Locate the cell with the specified text and output its (x, y) center coordinate. 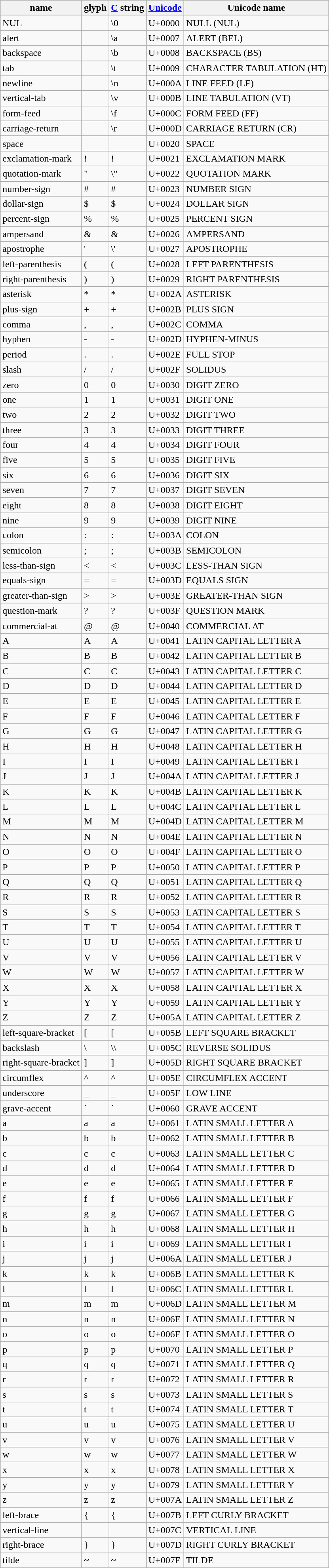
percent-sign (41, 219)
one (41, 400)
U+005B (165, 1033)
U+0079 (165, 1485)
U+0031 (165, 400)
NUL (41, 23)
U+0054 (165, 927)
U+0007 (165, 38)
LATIN SMALL LETTER I (257, 1244)
LATIN CAPITAL LETTER E (257, 701)
six (41, 475)
period (41, 354)
LATIN SMALL LETTER G (257, 1214)
APOSTROPHE (257, 249)
U+0008 (165, 53)
left-square-bracket (41, 1033)
vertical-tab (41, 98)
greater-than-sign (41, 596)
U+004C (165, 807)
U+0053 (165, 912)
AMPERSAND (257, 234)
U+0029 (165, 279)
U+0024 (165, 204)
glyph (95, 8)
DIGIT SEVEN (257, 490)
U+0052 (165, 897)
SOLIDUS (257, 369)
LATIN SMALL LETTER Q (257, 1364)
LOW LINE (257, 1093)
LATIN CAPITAL LETTER O (257, 852)
LATIN CAPITAL LETTER C (257, 671)
LATIN CAPITAL LETTER B (257, 656)
carriage-return (41, 128)
U+0036 (165, 475)
U+0078 (165, 1470)
U+003C (165, 565)
U+000A (165, 83)
U+0009 (165, 68)
equals-sign (41, 580)
LATIN SMALL LETTER L (257, 1289)
CARRIAGE RETURN (CR) (257, 128)
LEFT SQUARE BRACKET (257, 1033)
U+0046 (165, 716)
slash (41, 369)
U+005F (165, 1093)
vertical-line (41, 1530)
SEMICOLON (257, 550)
LATIN CAPITAL LETTER M (257, 822)
DIGIT TWO (257, 415)
LATIN SMALL LETTER F (257, 1199)
U+0021 (165, 158)
LATIN CAPITAL LETTER K (257, 792)
U+0069 (165, 1244)
U+002B (165, 309)
tab (41, 68)
LATIN CAPITAL LETTER U (257, 942)
COMMA (257, 324)
seven (41, 490)
U+006B (165, 1274)
grave-accent (41, 1108)
LATIN SMALL LETTER X (257, 1470)
LINE FEED (LF) (257, 83)
left-parenthesis (41, 264)
\b (127, 53)
LATIN CAPITAL LETTER L (257, 807)
space (41, 143)
LATIN CAPITAL LETTER T (257, 927)
U+006C (165, 1289)
comma (41, 324)
LATIN SMALL LETTER S (257, 1394)
\0 (127, 23)
U+0025 (165, 219)
LATIN SMALL LETTER R (257, 1379)
U+0060 (165, 1108)
DIGIT FOUR (257, 445)
U+000B (165, 98)
U+006D (165, 1304)
LATIN CAPITAL LETTER R (257, 897)
\n (127, 83)
LATIN SMALL LETTER J (257, 1259)
COMMERCIAL AT (257, 626)
DIGIT SIX (257, 475)
underscore (41, 1093)
LATIN SMALL LETTER O (257, 1334)
LATIN CAPITAL LETTER S (257, 912)
U+0077 (165, 1455)
" (95, 173)
LATIN SMALL LETTER U (257, 1425)
LEFT PARENTHESIS (257, 264)
U+0028 (165, 264)
commercial-at (41, 626)
\v (127, 98)
LATIN SMALL LETTER D (257, 1168)
U+007C (165, 1530)
LATIN CAPITAL LETTER F (257, 716)
right-parenthesis (41, 279)
QUESTION MARK (257, 611)
hyphen (41, 339)
LATIN SMALL LETTER W (257, 1455)
DIGIT NINE (257, 520)
backslash (41, 1048)
LATIN CAPITAL LETTER Z (257, 1018)
U+002E (165, 354)
LATIN CAPITAL LETTER I (257, 761)
newline (41, 83)
LATIN SMALL LETTER A (257, 1123)
U+0056 (165, 957)
SPACE (257, 143)
U+005C (165, 1048)
U+0076 (165, 1440)
less-than-sign (41, 565)
U+0067 (165, 1214)
LATIN CAPITAL LETTER X (257, 988)
U+0045 (165, 701)
LATIN SMALL LETTER H (257, 1229)
LATIN CAPITAL LETTER N (257, 837)
U+003E (165, 596)
U+004F (165, 852)
U+0070 (165, 1349)
right-brace (41, 1545)
LATIN CAPITAL LETTER V (257, 957)
circumflex (41, 1078)
U+0048 (165, 746)
U+004B (165, 792)
U+0043 (165, 671)
U+002D (165, 339)
U+002F (165, 369)
\r (127, 128)
U+0059 (165, 1003)
LATIN CAPITAL LETTER G (257, 731)
FULL STOP (257, 354)
BACKSPACE (BS) (257, 53)
GREATER-THAN SIGN (257, 596)
LATIN CAPITAL LETTER Y (257, 1003)
DIGIT THREE (257, 430)
\ (95, 1048)
four (41, 445)
LATIN SMALL LETTER M (257, 1304)
TILDE (257, 1560)
U+002A (165, 294)
DIGIT FIVE (257, 460)
\\ (127, 1048)
number-sign (41, 189)
form-feed (41, 113)
VERTICAL LINE (257, 1530)
RIGHT CURLY BRACKET (257, 1545)
U+0032 (165, 415)
\f (127, 113)
eight (41, 505)
quotation-mark (41, 173)
U+006F (165, 1334)
U+0066 (165, 1199)
U+0075 (165, 1425)
U+0037 (165, 490)
\a (127, 38)
LATIN SMALL LETTER K (257, 1274)
asterisk (41, 294)
DIGIT ONE (257, 400)
exclamation-mark (41, 158)
U+0033 (165, 430)
EQUALS SIGN (257, 580)
QUOTATION MARK (257, 173)
LATIN CAPITAL LETTER P (257, 867)
CIRCUMFLEX ACCENT (257, 1078)
five (41, 460)
DOLLAR SIGN (257, 204)
three (41, 430)
U+0055 (165, 942)
RIGHT SQUARE BRACKET (257, 1063)
colon (41, 535)
LATIN SMALL LETTER E (257, 1184)
LATIN SMALL LETTER V (257, 1440)
ampersand (41, 234)
LATIN CAPITAL LETTER H (257, 746)
LEFT CURLY BRACKET (257, 1515)
LATIN SMALL LETTER C (257, 1153)
plus-sign (41, 309)
LATIN CAPITAL LETTER D (257, 686)
U+0062 (165, 1138)
alert (41, 38)
U+0044 (165, 686)
U+0065 (165, 1184)
\t (127, 68)
U+004A (165, 776)
\" (127, 173)
left-brace (41, 1515)
U+0023 (165, 189)
U+000D (165, 128)
U+003D (165, 580)
U+0071 (165, 1364)
U+0020 (165, 143)
U+0050 (165, 867)
U+003A (165, 535)
U+0038 (165, 505)
U+0064 (165, 1168)
U+0030 (165, 384)
U+0041 (165, 641)
LATIN SMALL LETTER B (257, 1138)
U+0051 (165, 882)
U+003F (165, 611)
name (41, 8)
\' (127, 249)
Unicode name (257, 8)
U+006A (165, 1259)
ALERT (BEL) (257, 38)
U+005E (165, 1078)
LATIN SMALL LETTER Z (257, 1500)
LATIN SMALL LETTER Y (257, 1485)
U+0000 (165, 23)
U+0072 (165, 1379)
U+0068 (165, 1229)
NULL (NUL) (257, 23)
two (41, 415)
C string (127, 8)
U+0027 (165, 249)
zero (41, 384)
U+004E (165, 837)
EXCLAMATION MARK (257, 158)
U+0034 (165, 445)
RIGHT PARENTHESIS (257, 279)
right-square-bracket (41, 1063)
Unicode (165, 8)
U+0049 (165, 761)
LATIN SMALL LETTER T (257, 1410)
DIGIT EIGHT (257, 505)
U+007B (165, 1515)
U+0022 (165, 173)
question-mark (41, 611)
HYPHEN-MINUS (257, 339)
CHARACTER TABULATION (HT) (257, 68)
U+007D (165, 1545)
U+000C (165, 113)
ASTERISK (257, 294)
' (95, 249)
dollar-sign (41, 204)
LATIN CAPITAL LETTER Q (257, 882)
backspace (41, 53)
semicolon (41, 550)
GRAVE ACCENT (257, 1108)
nine (41, 520)
LESS-THAN SIGN (257, 565)
U+005A (165, 1018)
LATIN CAPITAL LETTER A (257, 641)
LATIN SMALL LETTER P (257, 1349)
FORM FEED (FF) (257, 113)
U+0026 (165, 234)
COLON (257, 535)
LATIN SMALL LETTER N (257, 1319)
U+0063 (165, 1153)
REVERSE SOLIDUS (257, 1048)
U+0073 (165, 1394)
U+0058 (165, 988)
apostrophe (41, 249)
U+007E (165, 1560)
U+005D (165, 1063)
U+007A (165, 1500)
LATIN CAPITAL LETTER W (257, 972)
PLUS SIGN (257, 309)
tilde (41, 1560)
U+002C (165, 324)
DIGIT ZERO (257, 384)
U+004D (165, 822)
U+0057 (165, 972)
LATIN CAPITAL LETTER J (257, 776)
PERCENT SIGN (257, 219)
U+006E (165, 1319)
U+0047 (165, 731)
U+0074 (165, 1410)
U+0040 (165, 626)
U+003B (165, 550)
U+0039 (165, 520)
NUMBER SIGN (257, 189)
LINE TABULATION (VT) (257, 98)
U+0035 (165, 460)
U+0061 (165, 1123)
U+0042 (165, 656)
